Determine the [x, y] coordinate at the center of the cell enclosing the given text.  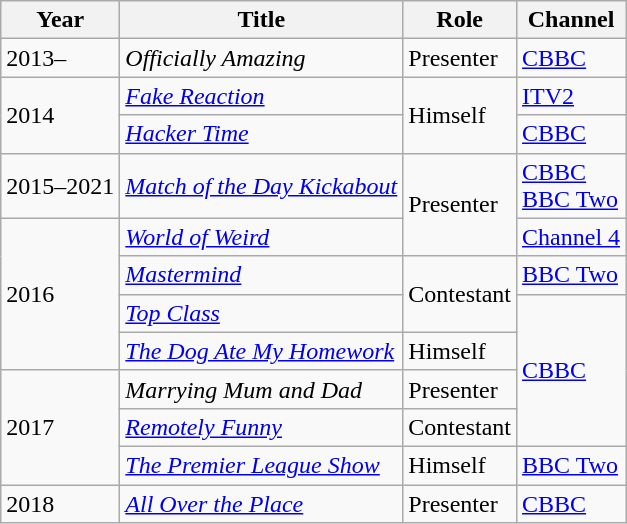
ITV2 [572, 96]
The Dog Ate My Homework [262, 351]
Hacker Time [262, 134]
2018 [60, 503]
The Premier League Show [262, 465]
2016 [60, 294]
2014 [60, 115]
Top Class [262, 313]
Match of the Day Kickabout [262, 186]
Marrying Mum and Dad [262, 389]
Channel 4 [572, 237]
Remotely Funny [262, 427]
2013– [60, 58]
All Over the Place [262, 503]
Role [460, 20]
Channel [572, 20]
2017 [60, 427]
Title [262, 20]
Fake Reaction [262, 96]
World of Weird [262, 237]
Officially Amazing [262, 58]
2015–2021 [60, 186]
CBBCBBC Two [572, 186]
Year [60, 20]
Mastermind [262, 275]
